Return the [x, y] coordinate for the center point of the cell that contains the specified text.  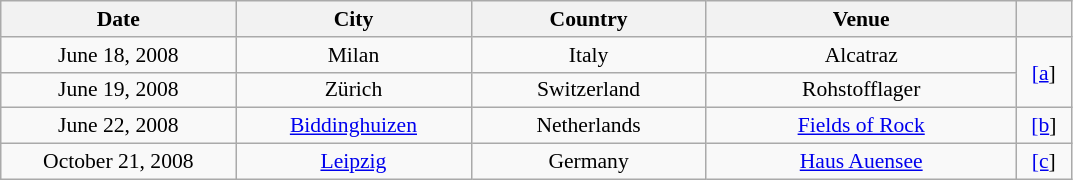
Alcatraz [861, 55]
Zürich [354, 90]
June 19, 2008 [118, 90]
Milan [354, 55]
June 22, 2008 [118, 126]
Switzerland [588, 90]
[c] [1044, 162]
Country [588, 19]
Rohstofflager [861, 90]
October 21, 2008 [118, 162]
[b] [1044, 126]
Venue [861, 19]
Fields of Rock [861, 126]
Italy [588, 55]
Leipzig [354, 162]
City [354, 19]
Germany [588, 162]
Biddinghuizen [354, 126]
June 18, 2008 [118, 55]
Haus Auensee [861, 162]
[a] [1044, 72]
Netherlands [588, 126]
Date [118, 19]
